Find where the given text appears and provide that cell's center as [x, y] coordinate. 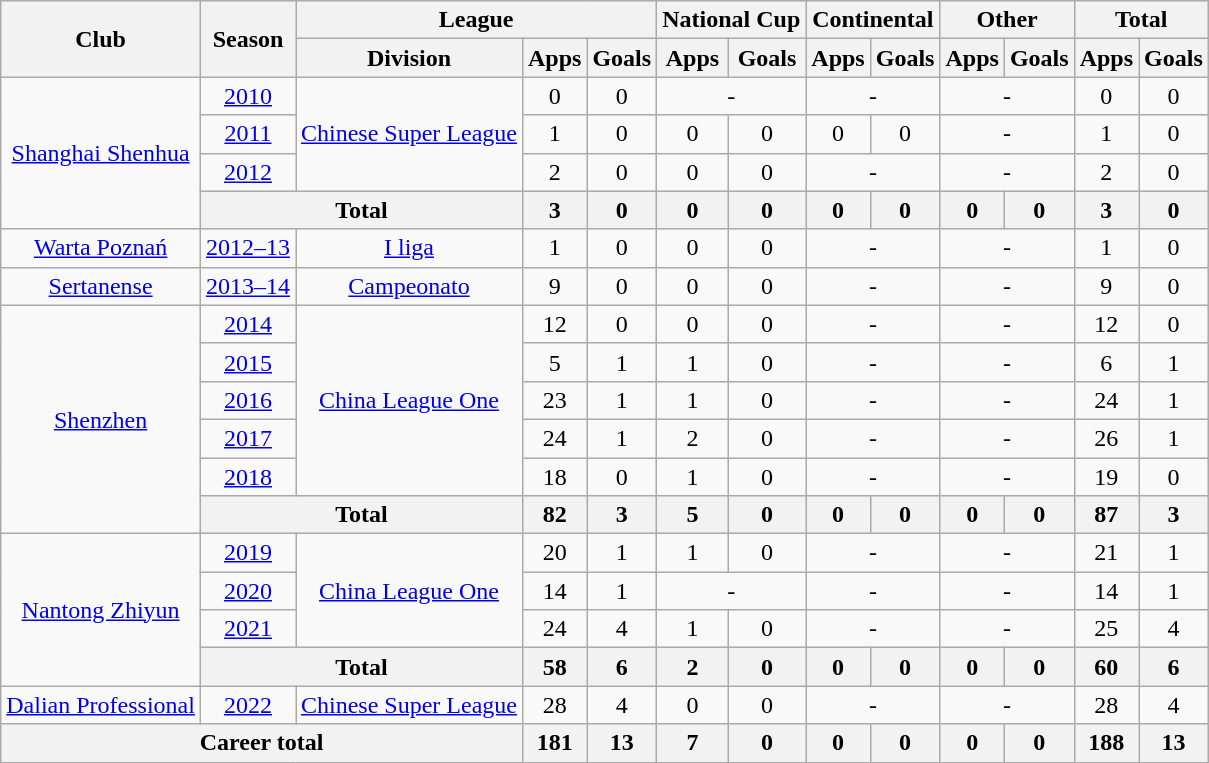
87 [1106, 515]
26 [1106, 438]
Other [1007, 20]
2012–13 [248, 248]
League [476, 20]
2016 [248, 400]
2019 [248, 553]
Shenzhen [101, 419]
18 [554, 477]
2015 [248, 362]
2021 [248, 629]
82 [554, 515]
Campeonato [410, 286]
Career total [262, 743]
Club [101, 39]
25 [1106, 629]
2020 [248, 591]
2017 [248, 438]
21 [1106, 553]
2018 [248, 477]
188 [1106, 743]
7 [693, 743]
Sertanense [101, 286]
2011 [248, 134]
2013–14 [248, 286]
23 [554, 400]
National Cup [732, 20]
20 [554, 553]
I liga [410, 248]
Division [410, 58]
Season [248, 39]
181 [554, 743]
58 [554, 667]
Warta Poznań [101, 248]
Dalian Professional [101, 705]
2012 [248, 172]
2010 [248, 96]
2014 [248, 324]
Continental [873, 20]
60 [1106, 667]
2022 [248, 705]
Nantong Zhiyun [101, 610]
19 [1106, 477]
Shanghai Shenhua [101, 153]
